Identify which cell holds the provided text, then report its (x, y) central coordinate. 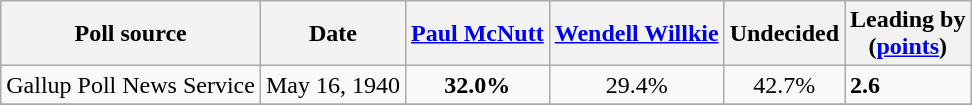
2.6 (908, 85)
Paul McNutt (477, 34)
Date (332, 34)
Wendell Willkie (636, 34)
32.0% (477, 85)
29.4% (636, 85)
Poll source (131, 34)
42.7% (784, 85)
Leading by(points) (908, 34)
Undecided (784, 34)
May 16, 1940 (332, 85)
Gallup Poll News Service (131, 85)
